Find where the given text appears and provide that cell's center as (X, Y) coordinate. 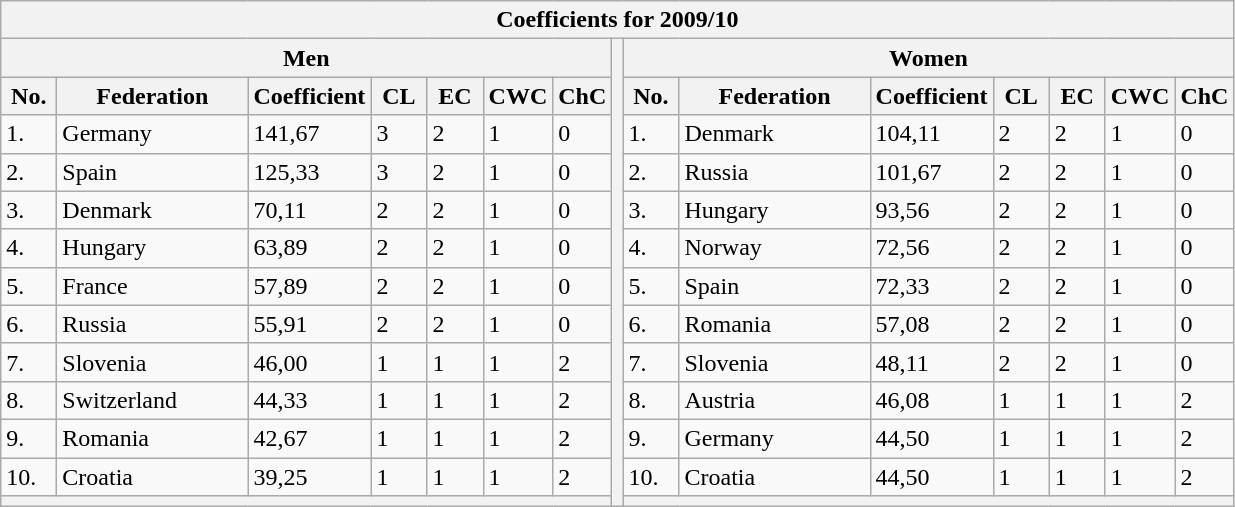
48,11 (932, 362)
39,25 (310, 477)
72,33 (932, 286)
Switzerland (152, 400)
63,89 (310, 248)
104,11 (932, 134)
Women (928, 58)
Coefficients for 2009/10 (618, 20)
55,91 (310, 324)
101,67 (932, 172)
70,11 (310, 210)
Men (306, 58)
France (152, 286)
42,67 (310, 438)
141,67 (310, 134)
Norway (774, 248)
57,08 (932, 324)
Austria (774, 400)
46,08 (932, 400)
72,56 (932, 248)
125,33 (310, 172)
57,89 (310, 286)
46,00 (310, 362)
93,56 (932, 210)
44,33 (310, 400)
